Capture the cell that displays the provided text and extract its (X, Y) central coordinate. 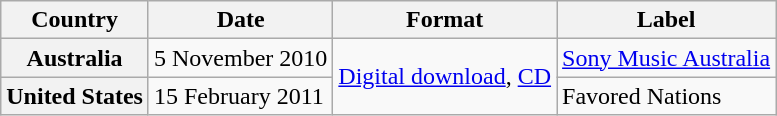
Sony Music Australia (666, 58)
5 November 2010 (240, 58)
Australia (75, 58)
15 February 2011 (240, 96)
Digital download, CD (445, 77)
Label (666, 20)
Format (445, 20)
United States (75, 96)
Date (240, 20)
Country (75, 20)
Favored Nations (666, 96)
